Locate the cell with the specified text and output its (x, y) center coordinate. 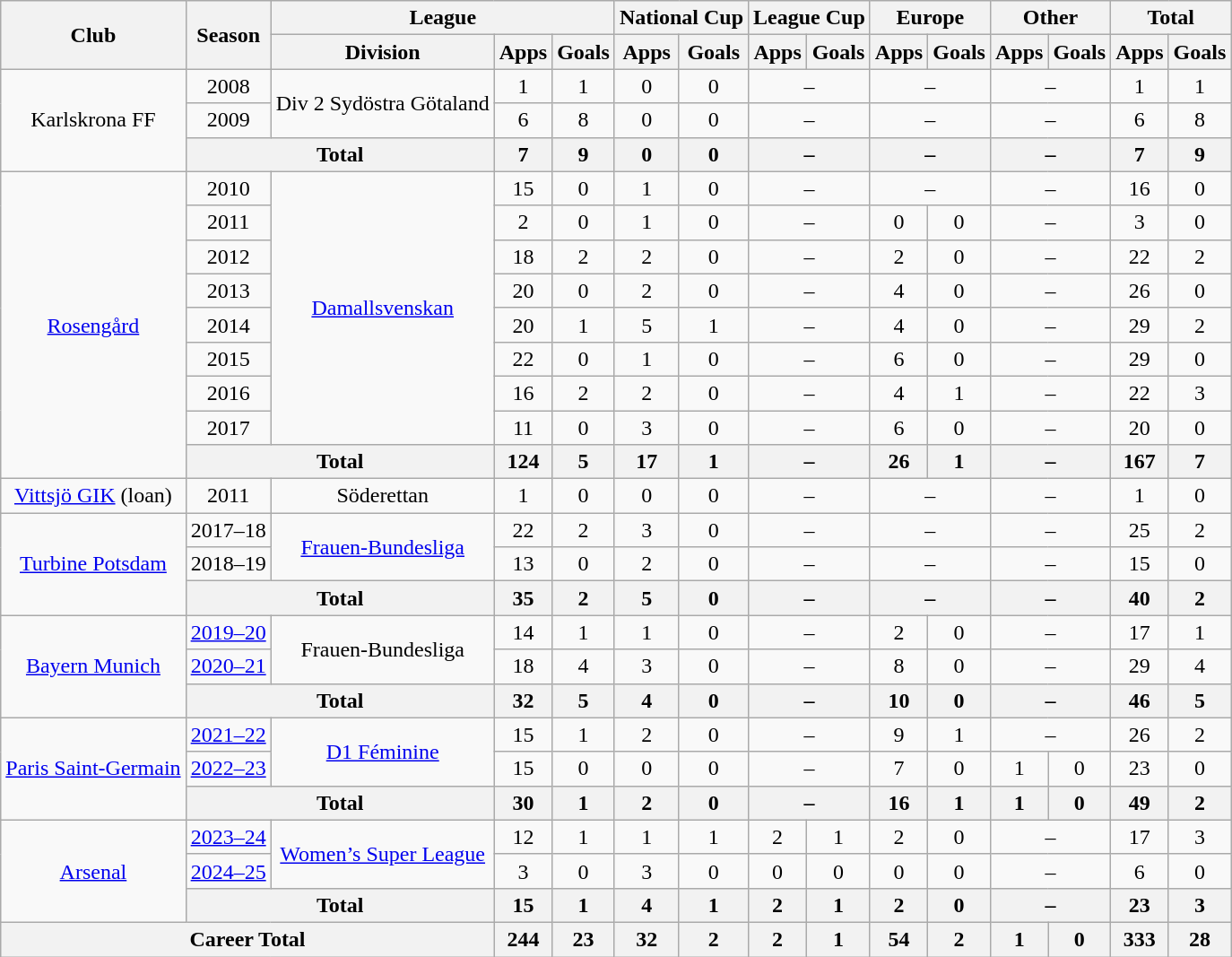
2024–25 (228, 871)
12 (523, 837)
40 (1140, 598)
Turbine Potsdam (93, 564)
Vittsjö GIK (loan) (93, 496)
2017 (228, 428)
Rosengård (93, 325)
Söderettan (382, 496)
Division (382, 52)
Europe (930, 18)
Women’s Super League (382, 854)
Career Total (247, 939)
Div 2 Sydöstra Götaland (382, 103)
333 (1140, 939)
2008 (228, 86)
2010 (228, 188)
46 (1140, 700)
2023–24 (228, 837)
28 (1200, 939)
30 (523, 803)
Season (228, 35)
244 (523, 939)
2021–22 (228, 735)
2019–20 (228, 632)
11 (523, 428)
D1 Féminine (382, 752)
2018–19 (228, 564)
25 (1140, 530)
2022–23 (228, 769)
Paris Saint-Germain (93, 769)
2016 (228, 393)
League (443, 18)
2012 (228, 257)
13 (523, 564)
Bayern Munich (93, 666)
49 (1140, 803)
League Cup (810, 18)
54 (898, 939)
National Cup (681, 18)
2020–21 (228, 666)
14 (523, 632)
2015 (228, 359)
2017–18 (228, 530)
35 (523, 598)
Other (1050, 18)
124 (523, 462)
Arsenal (93, 871)
Karlskrona FF (93, 120)
Club (93, 35)
167 (1140, 462)
2009 (228, 120)
2013 (228, 291)
Damallsvenskan (382, 308)
2014 (228, 325)
10 (898, 700)
